Locate the cell with the specified text and output its [x, y] center coordinate. 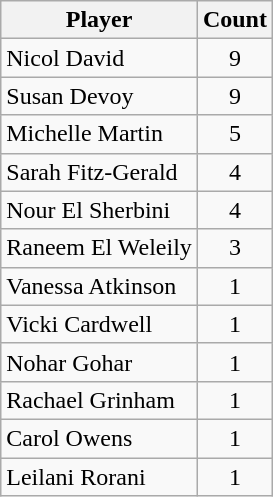
3 [234, 248]
Nicol David [100, 58]
Nour El Sherbini [100, 210]
Susan Devoy [100, 96]
Vanessa Atkinson [100, 286]
Carol Owens [100, 438]
Leilani Rorani [100, 477]
Player [100, 20]
Michelle Martin [100, 134]
Count [234, 20]
5 [234, 134]
Sarah Fitz-Gerald [100, 172]
Rachael Grinham [100, 400]
Raneem El Weleily [100, 248]
Vicki Cardwell [100, 324]
Nohar Gohar [100, 362]
